Return the [X, Y] coordinate for the center point of the cell that contains the specified text.  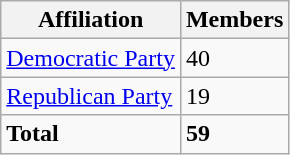
Republican Party [91, 96]
Democratic Party [91, 58]
59 [234, 134]
40 [234, 58]
Members [234, 20]
Total [91, 134]
19 [234, 96]
Affiliation [91, 20]
